Output the (X, Y) coordinate of the center of the cell containing the given text.  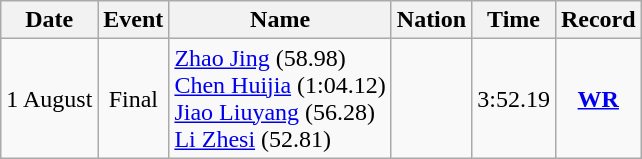
Final (134, 98)
Time (514, 20)
Record (598, 20)
1 August (50, 98)
Name (280, 20)
Date (50, 20)
Zhao Jing (58.98) Chen Huijia (1:04.12) Jiao Liuyang (56.28) Li Zhesi (52.81) (280, 98)
Event (134, 20)
Nation (431, 20)
WR (598, 98)
3:52.19 (514, 98)
